From the cell containing the given text, extract its center point as (X, Y) coordinate. 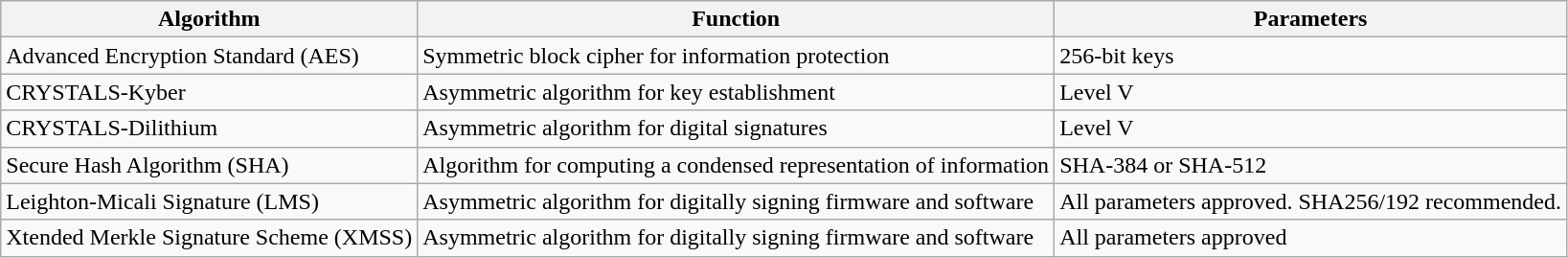
Asymmetric algorithm for digital signatures (736, 129)
All parameters approved (1310, 238)
Symmetric block cipher for information protection (736, 56)
Secure Hash Algorithm (SHA) (209, 165)
Function (736, 19)
CRYSTALS-Kyber (209, 92)
SHA-384 or SHA-512 (1310, 165)
Parameters (1310, 19)
Algorithm for computing a condensed representation of information (736, 165)
256-bit keys (1310, 56)
Leighton-Micali Signature (LMS) (209, 201)
All parameters approved. SHA256/192 recommended. (1310, 201)
Algorithm (209, 19)
Xtended Merkle Signature Scheme (XMSS) (209, 238)
Advanced Encryption Standard (AES) (209, 56)
Asymmetric algorithm for key establishment (736, 92)
CRYSTALS-Dilithium (209, 129)
